Scan for the cell matching the given text and deliver its [x, y] coordinate at center. 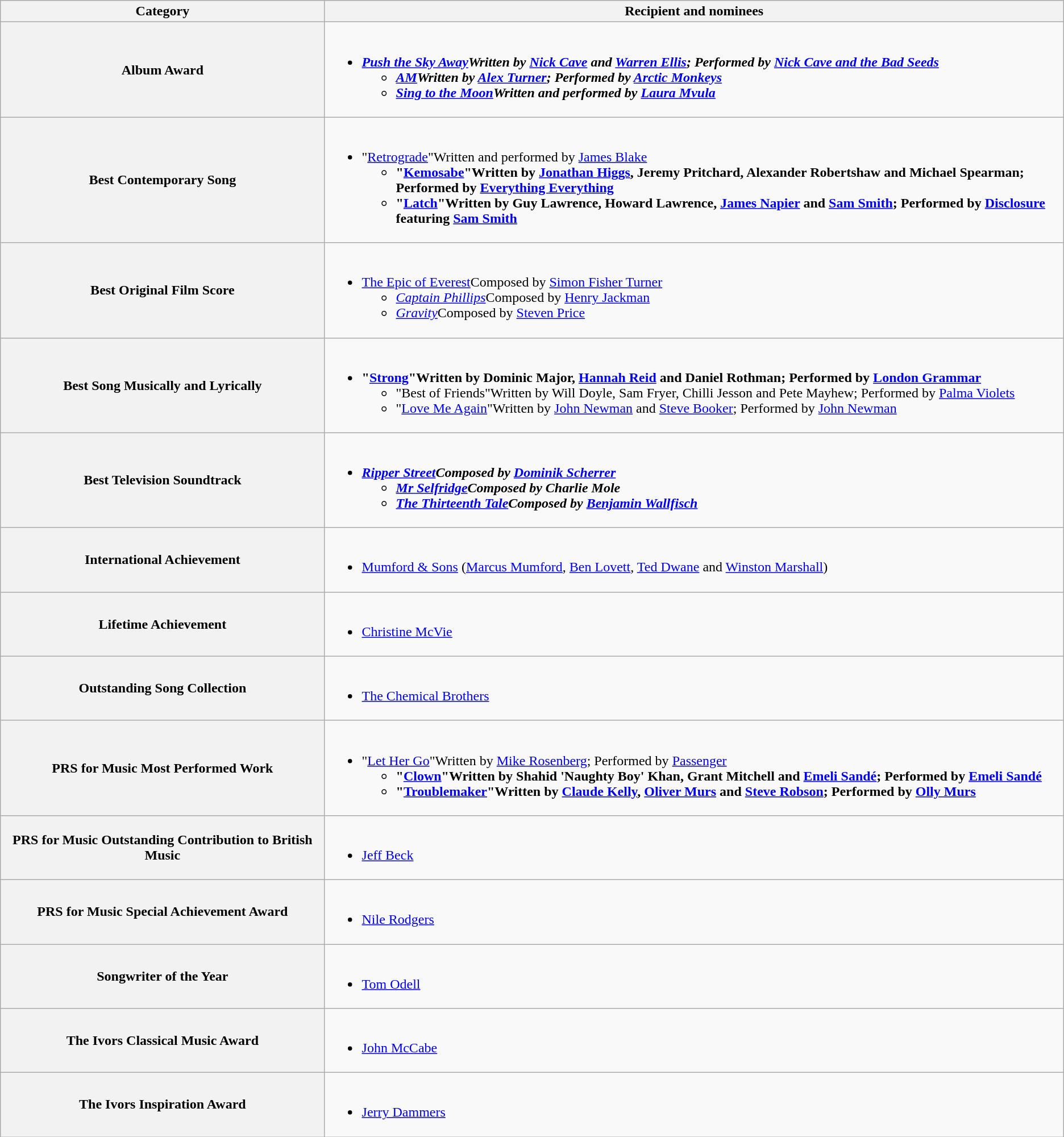
The Epic of EverestComposed by Simon Fisher TurnerCaptain PhillipsComposed by Henry JackmanGravityComposed by Steven Price [694, 290]
Recipient and nominees [694, 11]
Tom Odell [694, 976]
The Ivors Classical Music Award [163, 1040]
Jeff Beck [694, 847]
PRS for Music Special Achievement Award [163, 912]
Lifetime Achievement [163, 624]
Songwriter of the Year [163, 976]
Jerry Dammers [694, 1105]
PRS for Music Outstanding Contribution to British Music [163, 847]
Outstanding Song Collection [163, 688]
The Ivors Inspiration Award [163, 1105]
Album Award [163, 69]
Best Contemporary Song [163, 180]
John McCabe [694, 1040]
Best Original Film Score [163, 290]
PRS for Music Most Performed Work [163, 767]
The Chemical Brothers [694, 688]
Christine McVie [694, 624]
Best Television Soundtrack [163, 480]
International Achievement [163, 559]
Nile Rodgers [694, 912]
Category [163, 11]
Best Song Musically and Lyrically [163, 385]
Mumford & Sons (Marcus Mumford, Ben Lovett, Ted Dwane and Winston Marshall) [694, 559]
Ripper StreetComposed by Dominik ScherrerMr SelfridgeComposed by Charlie MoleThe Thirteenth TaleComposed by Benjamin Wallfisch [694, 480]
